Provide the [X, Y] coordinate of the cell's center where the given text is located.  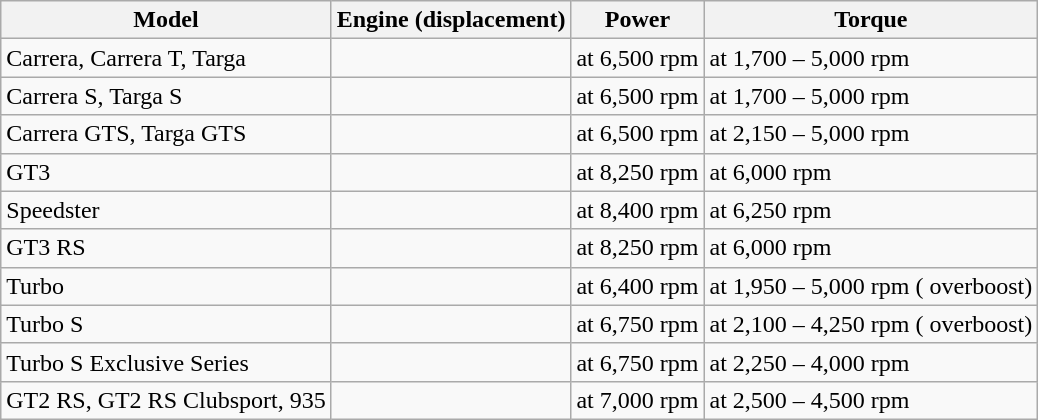
at 7,000 rpm [638, 400]
GT3 RS [166, 248]
Carrera GTS, Targa GTS [166, 134]
Engine (displacement) [451, 20]
at 8,400 rpm [638, 210]
Turbo S Exclusive Series [166, 362]
at 2,500 – 4,500 rpm [871, 400]
Torque [871, 20]
Carrera, Carrera T, Targa [166, 58]
Turbo S [166, 324]
at 2,100 – 4,250 rpm ( overboost) [871, 324]
Turbo [166, 286]
GT2 RS, GT2 RS Clubsport, 935 [166, 400]
at 6,250 rpm [871, 210]
Speedster [166, 210]
Power [638, 20]
GT3 [166, 172]
at 6,400 rpm [638, 286]
at 1,950 – 5,000 rpm ( overboost) [871, 286]
Model [166, 20]
Carrera S, Targa S [166, 96]
at 2,250 – 4,000 rpm [871, 362]
at 2,150 – 5,000 rpm [871, 134]
